Find where the given text appears and provide that cell's center as [X, Y] coordinate. 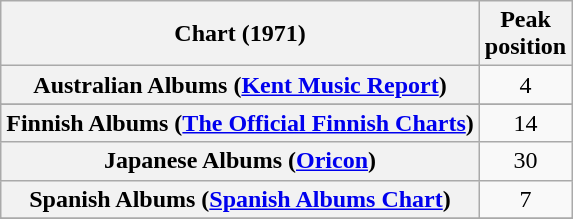
Chart (1971) [240, 34]
14 [525, 123]
30 [525, 161]
Finnish Albums (The Official Finnish Charts) [240, 123]
Peakposition [525, 34]
Japanese Albums (Oricon) [240, 161]
7 [525, 199]
Spanish Albums (Spanish Albums Chart) [240, 199]
Australian Albums (Kent Music Report) [240, 85]
4 [525, 85]
